Return the (X, Y) coordinate for the center point of the cell that contains the specified text.  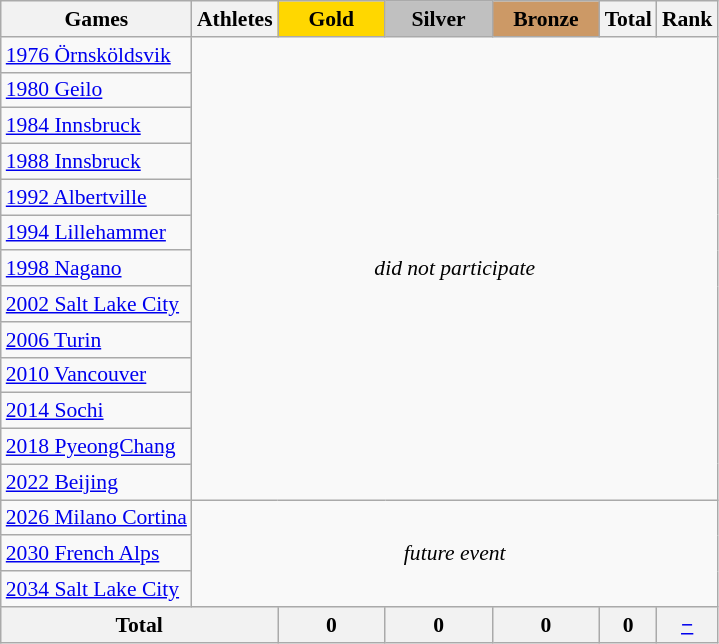
2006 Turin (96, 340)
2010 Vancouver (96, 375)
Gold (332, 19)
1992 Albertville (96, 197)
2014 Sochi (96, 411)
Games (96, 19)
1998 Nagano (96, 269)
2030 French Alps (96, 554)
2034 Salt Lake City (96, 589)
Rank (688, 19)
2002 Salt Lake City (96, 304)
1988 Innsbruck (96, 162)
2018 PyeongChang (96, 447)
Silver (438, 19)
Athletes (235, 19)
1976 Örnsköldsvik (96, 55)
did not participate (454, 268)
future event (454, 554)
2022 Beijing (96, 482)
− (688, 625)
1994 Lillehammer (96, 233)
2026 Milano Cortina (96, 518)
1984 Innsbruck (96, 126)
Bronze (546, 19)
1980 Geilo (96, 90)
